Capture the cell that displays the provided text and extract its [X, Y] central coordinate. 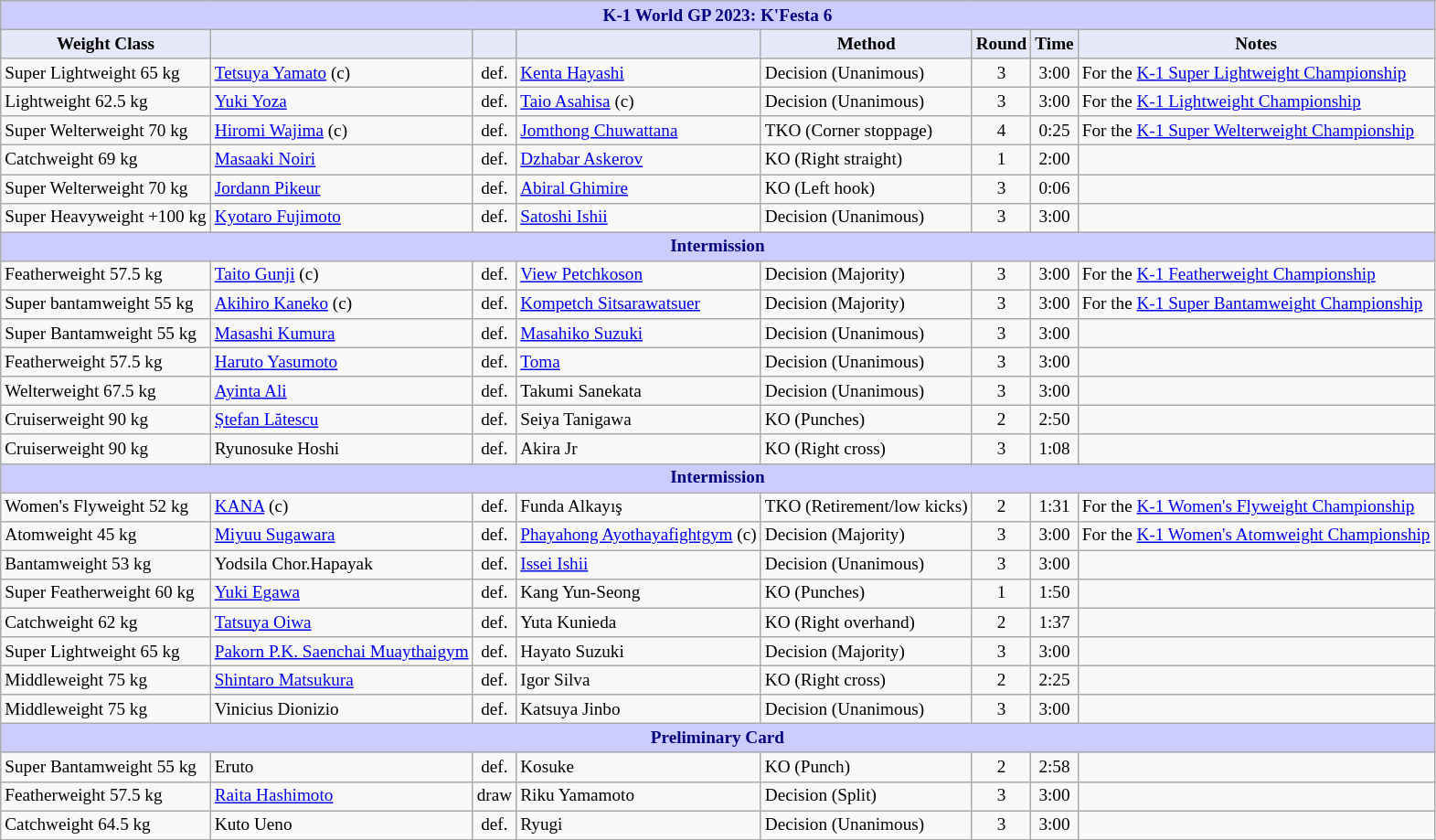
2:58 [1055, 767]
For the K-1 Super Lightweight Championship [1256, 73]
KO (Left hook) [867, 188]
Lightweight 62.5 kg [106, 101]
Welterweight 67.5 kg [106, 391]
For the K-1 Super Bantamweight Championship [1256, 304]
Tatsuya Oiwa [342, 622]
Ștefan Lătescu [342, 420]
Jordann Pikeur [342, 188]
Eruto [342, 767]
Preliminary Card [718, 739]
Women's Flyweight 52 kg [106, 506]
Akihiro Kaneko (c) [342, 304]
For the K-1 Featherweight Championship [1256, 275]
Weight Class [106, 44]
Ayinta Ali [342, 391]
Masashi Kumura [342, 334]
0:25 [1055, 131]
Kosuke [639, 767]
Catchweight 62 kg [106, 622]
Notes [1256, 44]
Catchweight 64.5 kg [106, 824]
Issei Ishii [639, 565]
Takumi Sanekata [639, 391]
0:06 [1055, 188]
draw [495, 796]
Super Featherweight 60 kg [106, 593]
Yuta Kunieda [639, 622]
K-1 World GP 2023: K'Festa 6 [718, 16]
TKO (Corner stoppage) [867, 131]
Riku Yamamoto [639, 796]
Decision (Split) [867, 796]
KO (Right straight) [867, 160]
2:00 [1055, 160]
Akira Jr [639, 449]
Raita Hashimoto [342, 796]
KANA (c) [342, 506]
Katsuya Jinbo [639, 709]
1:50 [1055, 593]
Ryunosuke Hoshi [342, 449]
Hiromi Wajima (c) [342, 131]
Abiral Ghimire [639, 188]
Ryugi [639, 824]
Taito Gunji (c) [342, 275]
Super bantamweight 55 kg [106, 304]
Atomweight 45 kg [106, 536]
1:08 [1055, 449]
Pakorn P.K. Saenchai Muaythaigym [342, 652]
Time [1055, 44]
Satoshi Ishii [639, 218]
For the K-1 Super Welterweight Championship [1256, 131]
Kenta Hayashi [639, 73]
For the K-1 Lightweight Championship [1256, 101]
Taio Asahisa (c) [639, 101]
Miyuu Sugawara [342, 536]
Kuto Ueno [342, 824]
Catchweight 69 kg [106, 160]
For the K-1 Women's Flyweight Championship [1256, 506]
Phayahong Ayothayafightgym (c) [639, 536]
Hayato Suzuki [639, 652]
Method [867, 44]
Round [1002, 44]
Dzhabar Askerov [639, 160]
Shintaro Matsukura [342, 680]
KO (Right overhand) [867, 622]
Kang Yun-Seong [639, 593]
Super Heavyweight +100 kg [106, 218]
Yuki Yoza [342, 101]
2:25 [1055, 680]
View Petchkoson [639, 275]
Kompetch Sitsarawatsuer [639, 304]
Toma [639, 362]
Jomthong Chuwattana [639, 131]
Masaaki Noiri [342, 160]
Haruto Yasumoto [342, 362]
For the K-1 Women's Atomweight Championship [1256, 536]
Tetsuya Yamato (c) [342, 73]
1:37 [1055, 622]
Seiya Tanigawa [639, 420]
Yodsila Chor.Hapayak [342, 565]
Kyotaro Fujimoto [342, 218]
2:50 [1055, 420]
TKO (Retirement/low kicks) [867, 506]
1:31 [1055, 506]
Vinicius Dionizio [342, 709]
Yuki Egawa [342, 593]
Funda Alkayış [639, 506]
Igor Silva [639, 680]
Bantamweight 53 kg [106, 565]
Masahiko Suzuki [639, 334]
4 [1002, 131]
KO (Punch) [867, 767]
